Provide the [x, y] coordinate of the cell's center where the given text is located.  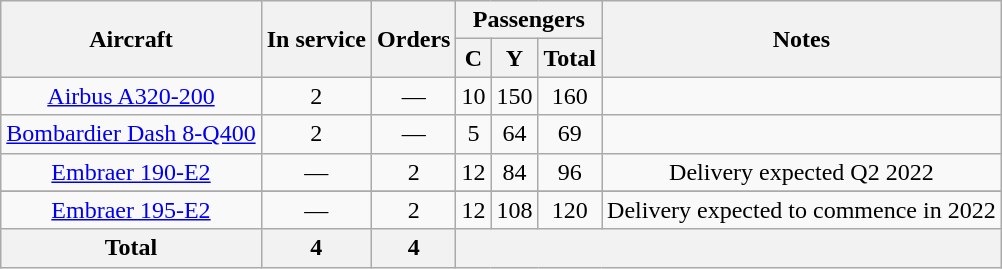
In service [316, 39]
64 [514, 134]
Orders [414, 39]
Notes [802, 39]
10 [474, 96]
150 [514, 96]
84 [514, 172]
Delivery expected to commence in 2022 [802, 210]
Passengers [529, 20]
C [474, 58]
120 [570, 210]
96 [570, 172]
160 [570, 96]
Delivery expected Q2 2022 [802, 172]
Y [514, 58]
Aircraft [131, 39]
5 [474, 134]
Embraer 195-E2 [131, 210]
69 [570, 134]
Bombardier Dash 8-Q400 [131, 134]
Embraer 190-E2 [131, 172]
Airbus A320-200 [131, 96]
108 [514, 210]
